Determine the (X, Y) coordinate at the center of the cell enclosing the given text.  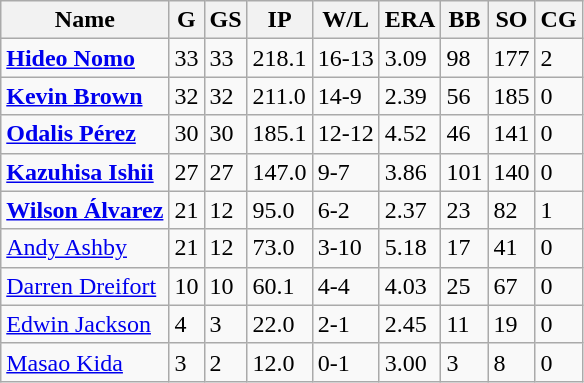
SO (512, 20)
82 (512, 210)
19 (512, 324)
185 (512, 96)
2-1 (346, 324)
GS (226, 20)
Name (85, 20)
2.37 (410, 210)
22.0 (280, 324)
17 (464, 248)
Darren Dreifort (85, 286)
BB (464, 20)
6-2 (346, 210)
95.0 (280, 210)
IP (280, 20)
3.09 (410, 58)
46 (464, 134)
Kevin Brown (85, 96)
Odalis Pérez (85, 134)
12-12 (346, 134)
Andy Ashby (85, 248)
Masao Kida (85, 362)
11 (464, 324)
141 (512, 134)
12.0 (280, 362)
4.03 (410, 286)
9-7 (346, 172)
3.86 (410, 172)
W/L (346, 20)
Kazuhisa Ishii (85, 172)
0-1 (346, 362)
67 (512, 286)
98 (464, 58)
2.39 (410, 96)
Edwin Jackson (85, 324)
G (186, 20)
211.0 (280, 96)
Wilson Álvarez (85, 210)
185.1 (280, 134)
16-13 (346, 58)
3.00 (410, 362)
Hideo Nomo (85, 58)
25 (464, 286)
41 (512, 248)
CG (558, 20)
5.18 (410, 248)
177 (512, 58)
140 (512, 172)
1 (558, 210)
14-9 (346, 96)
3-10 (346, 248)
4.52 (410, 134)
8 (512, 362)
2.45 (410, 324)
147.0 (280, 172)
218.1 (280, 58)
101 (464, 172)
73.0 (280, 248)
56 (464, 96)
4-4 (346, 286)
23 (464, 210)
ERA (410, 20)
4 (186, 324)
60.1 (280, 286)
